Find where the given text appears and provide that cell's center as (X, Y) coordinate. 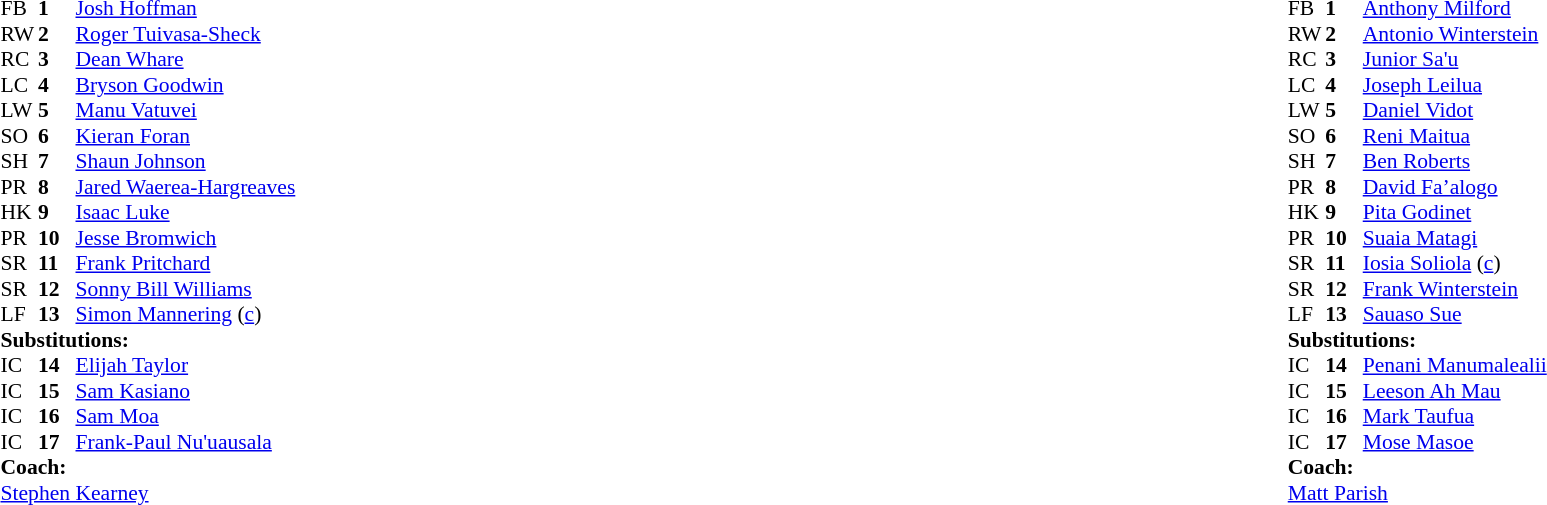
Frank Pritchard (186, 263)
Frank Winterstein (1455, 289)
Reni Maitua (1455, 136)
Shaun Johnson (186, 161)
Jesse Bromwich (186, 238)
Elijah Taylor (186, 365)
Isaac Luke (186, 213)
Pita Godinet (1455, 213)
Suaia Matagi (1455, 238)
Penani Manumalealii (1455, 365)
Antonio Winterstein (1455, 34)
Dean Whare (186, 59)
Mose Masoe (1455, 442)
Joseph Leilua (1455, 85)
Leeson Ah Mau (1455, 391)
Sam Moa (186, 417)
Mark Taufua (1455, 417)
David Fa’alogo (1455, 187)
Sonny Bill Williams (186, 289)
Sam Kasiano (186, 391)
Iosia Soliola (c) (1455, 263)
Frank-Paul Nu'uausala (186, 442)
Ben Roberts (1455, 161)
Manu Vatuvei (186, 111)
Sauaso Sue (1455, 315)
Daniel Vidot (1455, 111)
Kieran Foran (186, 136)
Jared Waerea-Hargreaves (186, 187)
Bryson Goodwin (186, 85)
Junior Sa'u (1455, 59)
Simon Mannering (c) (186, 315)
Roger Tuivasa-Sheck (186, 34)
